Provide the [X, Y] coordinate of the cell's center where the given text is located.  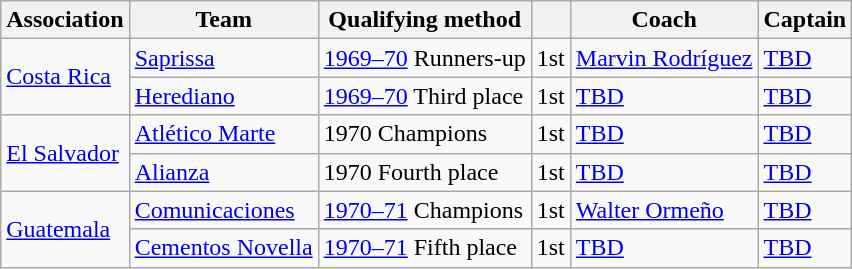
Guatemala [65, 229]
El Salvador [65, 153]
Captain [805, 20]
1970 Champions [424, 134]
Marvin Rodríguez [664, 58]
Walter Ormeño [664, 210]
1970–71 Champions [424, 210]
Cementos Novella [224, 248]
Association [65, 20]
1969–70 Third place [424, 96]
Comunicaciones [224, 210]
1969–70 Runners-up [424, 58]
1970–71 Fifth place [424, 248]
Saprissa [224, 58]
Coach [664, 20]
Qualifying method [424, 20]
Atlético Marte [224, 134]
Herediano [224, 96]
Alianza [224, 172]
Costa Rica [65, 77]
1970 Fourth place [424, 172]
Team [224, 20]
